Output the (X, Y) coordinate of the center of the cell containing the given text.  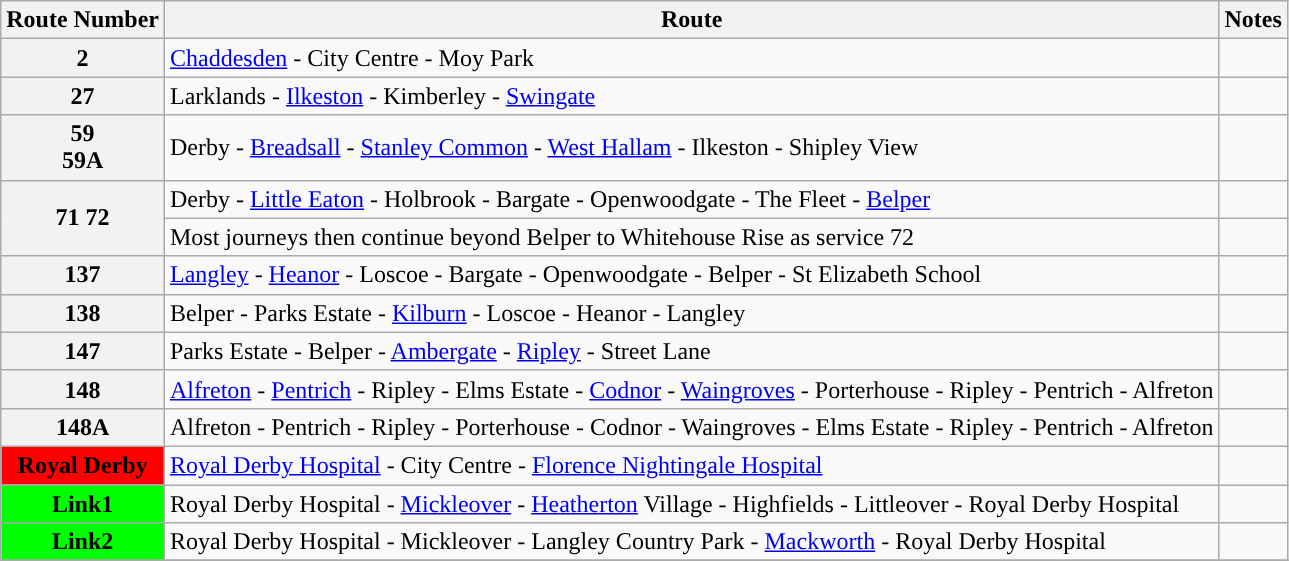
148 (83, 389)
Larklands - Ilkeston - Kimberley - Swingate (691, 96)
Route (691, 20)
Alfreton - Pentrich - Ripley - Elms Estate - Codnor - Waingroves - Porterhouse - Ripley - Pentrich - Alfreton (691, 389)
Belper - Parks Estate - Kilburn - Loscoe - Heanor - Langley (691, 313)
Derby - Breadsall - Stanley Common - West Hallam - Ilkeston - Shipley View (691, 148)
59 59A (83, 148)
Alfreton - Pentrich - Ripley - Porterhouse - Codnor - Waingroves - Elms Estate - Ripley - Pentrich - Alfreton (691, 427)
138 (83, 313)
Route Number (83, 20)
Link2 (83, 542)
Royal Derby Hospital - Mickleover - Heatherton Village - Highfields - Littleover - Royal Derby Hospital (691, 503)
137 (83, 275)
Derby - Little Eaton - Holbrook - Bargate - Openwoodgate - The Fleet - Belper (691, 199)
Parks Estate - Belper - Ambergate - Ripley - Street Lane (691, 351)
2 (83, 58)
Langley - Heanor - Loscoe - Bargate - Openwoodgate - Belper - St Elizabeth School (691, 275)
Most journeys then continue beyond Belper to Whitehouse Rise as service 72 (691, 237)
27 (83, 96)
Royal Derby Hospital - City Centre - Florence Nightingale Hospital (691, 465)
148A (83, 427)
Royal Derby Hospital - Mickleover - Langley Country Park - Mackworth - Royal Derby Hospital (691, 542)
Royal Derby (83, 465)
71 72 (83, 218)
Link1 (83, 503)
Chaddesden - City Centre - Moy Park (691, 58)
Notes (1253, 20)
147 (83, 351)
